Scan for the cell matching the given text and deliver its [x, y] coordinate at center. 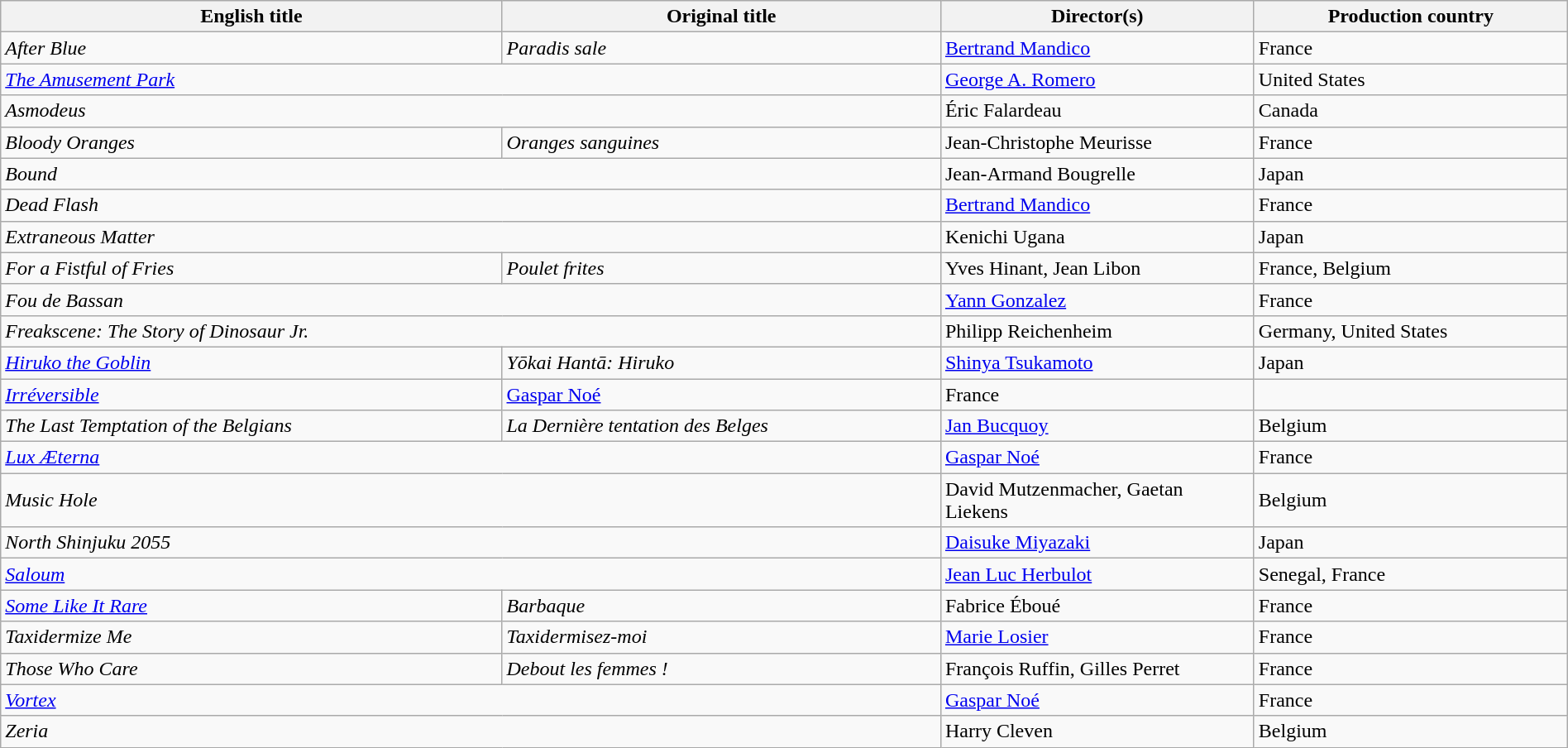
Canada [1411, 111]
United States [1411, 79]
Yves Hinant, Jean Libon [1097, 268]
Jean-Christophe Meurisse [1097, 142]
Germany, United States [1411, 331]
Debout les femmes ! [721, 669]
Extraneous Matter [471, 237]
Those Who Care [251, 669]
North Shinjuku 2055 [471, 543]
Lux Æterna [471, 458]
Bloody Oranges [251, 142]
Philipp Reichenheim [1097, 331]
Kenichi Ugana [1097, 237]
Bound [471, 174]
Shinya Tsukamoto [1097, 362]
Director(s) [1097, 17]
Éric Falardeau [1097, 111]
Music Hole [471, 500]
Dead Flash [471, 205]
Taxidermisez-moi [721, 637]
Fou de Bassan [471, 300]
Asmodeus [471, 111]
Jan Bucquoy [1097, 426]
Paradis sale [721, 48]
Saloum [471, 574]
Zeria [471, 731]
The Amusement Park [471, 79]
Oranges sanguines [721, 142]
George A. Romero [1097, 79]
Yann Gonzalez [1097, 300]
Poulet frites [721, 268]
After Blue [251, 48]
For a Fistful of Fries [251, 268]
Some Like It Rare [251, 606]
Jean Luc Herbulot [1097, 574]
Hiruko the Goblin [251, 362]
Harry Cleven [1097, 731]
The Last Temptation of the Belgians [251, 426]
Barbaque [721, 606]
Daisuke Miyazaki [1097, 543]
Taxidermize Me [251, 637]
Vortex [471, 700]
Irréversible [251, 395]
English title [251, 17]
La Dernière tentation des Belges [721, 426]
Senegal, France [1411, 574]
Yōkai Hantā: Hiruko [721, 362]
Production country [1411, 17]
François Ruffin, Gilles Perret [1097, 669]
Marie Losier [1097, 637]
Original title [721, 17]
Jean-Armand Bougrelle [1097, 174]
David Mutzenmacher, Gaetan Liekens [1097, 500]
Freakscene: The Story of Dinosaur Jr. [471, 331]
France, Belgium [1411, 268]
Fabrice Éboué [1097, 606]
